Scan for the cell matching the given text and deliver its [x, y] coordinate at center. 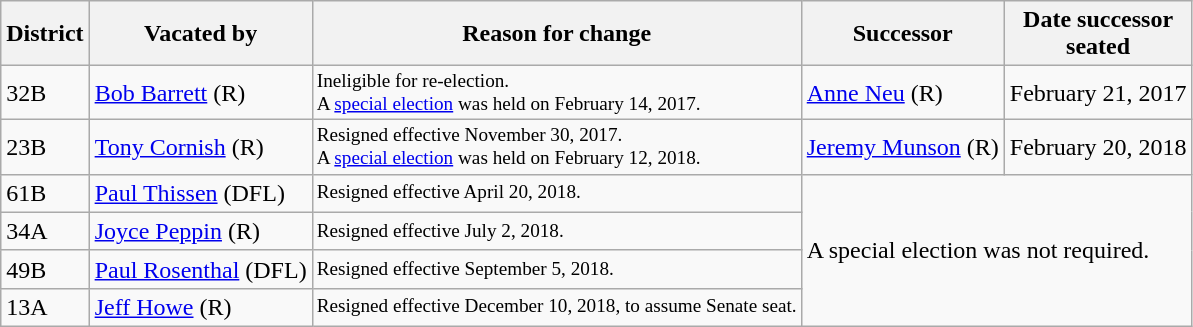
Resigned effective April 20, 2018. [556, 193]
49B [45, 269]
32B [45, 93]
Resigned effective November 30, 2017.A special election was held on February 12, 2018. [556, 147]
Resigned effective September 5, 2018. [556, 269]
District [45, 34]
Anne Neu (R) [902, 93]
Reason for change [556, 34]
34A [45, 231]
13A [45, 307]
Ineligible for re-election.A special election was held on February 14, 2017. [556, 93]
Joyce Peppin (R) [200, 231]
Paul Rosenthal (DFL) [200, 269]
61B [45, 193]
February 20, 2018 [1098, 147]
Bob Barrett (R) [200, 93]
Vacated by [200, 34]
Jeff Howe (R) [200, 307]
Resigned effective December 10, 2018, to assume Senate seat. [556, 307]
Jeremy Munson (R) [902, 147]
Date successorseated [1098, 34]
February 21, 2017 [1098, 93]
23B [45, 147]
Tony Cornish (R) [200, 147]
Successor [902, 34]
A special election was not required. [996, 250]
Resigned effective July 2, 2018. [556, 231]
Paul Thissen (DFL) [200, 193]
